Identify which cell holds the provided text, then report its [X, Y] central coordinate. 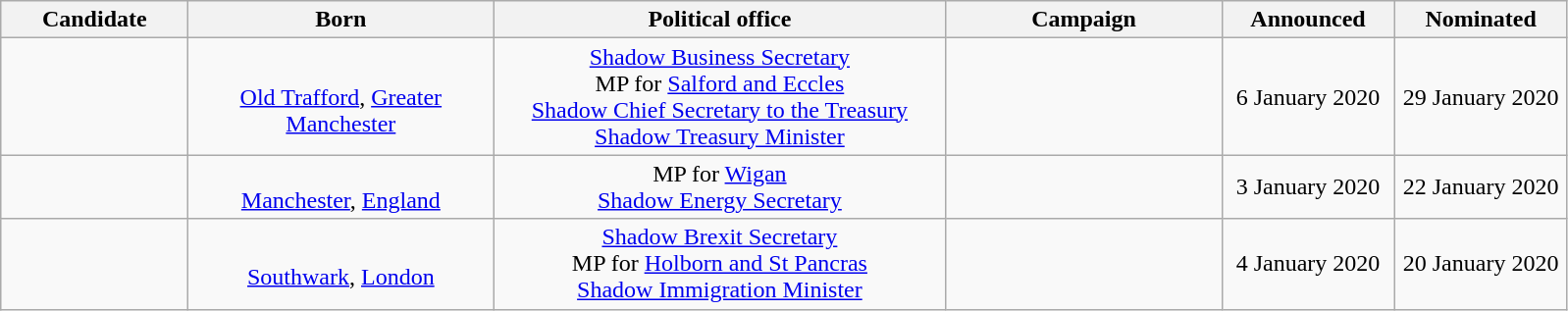
Manchester, England [341, 186]
MP for Wigan Shadow Energy Secretary [720, 186]
6 January 2020 [1308, 96]
Announced [1308, 20]
Born [341, 20]
4 January 2020 [1308, 264]
Political office [720, 20]
Campaign [1083, 20]
Southwark, London [341, 264]
29 January 2020 [1481, 96]
Candidate [94, 20]
Old Trafford, Greater Manchester [341, 96]
3 January 2020 [1308, 186]
Shadow Brexit Secretary MP for Holborn and St Pancras Shadow Immigration Minister [720, 264]
20 January 2020 [1481, 264]
22 January 2020 [1481, 186]
Nominated [1481, 20]
Shadow Business Secretary MP for Salford and Eccles Shadow Chief Secretary to the Treasury Shadow Treasury Minister [720, 96]
